Search for the cell housing the specified text and yield its [X, Y] center coordinate. 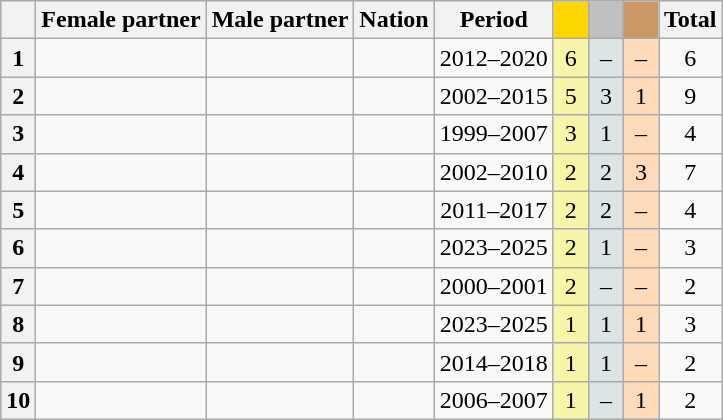
2006–2007 [494, 400]
2012–2020 [494, 58]
Total [690, 20]
8 [18, 324]
Period [494, 20]
2011–2017 [494, 210]
2000–2001 [494, 286]
1999–2007 [494, 134]
2002–2015 [494, 96]
Male partner [280, 20]
Nation [394, 20]
2002–2010 [494, 172]
2014–2018 [494, 362]
10 [18, 400]
Female partner [121, 20]
